Search for the cell housing the specified text and yield its [x, y] center coordinate. 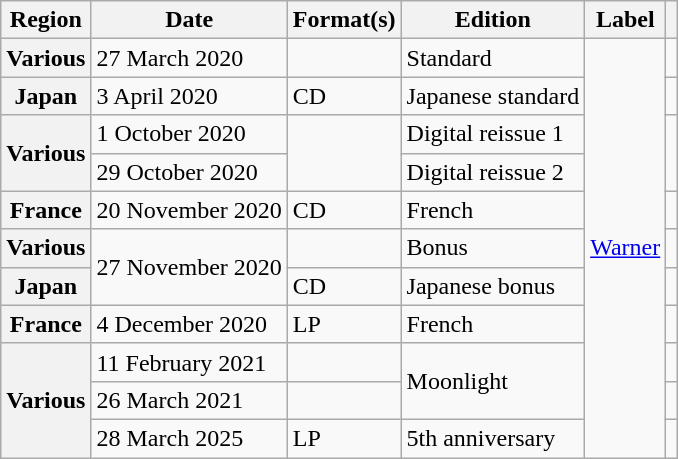
Edition [493, 20]
20 November 2020 [189, 210]
Region [46, 20]
Format(s) [344, 20]
Moonlight [493, 381]
1 October 2020 [189, 134]
11 February 2021 [189, 362]
Warner [626, 248]
Label [626, 20]
27 November 2020 [189, 267]
Standard [493, 58]
Digital reissue 2 [493, 172]
27 March 2020 [189, 58]
Japanese bonus [493, 286]
5th anniversary [493, 438]
Japanese standard [493, 96]
3 April 2020 [189, 96]
Bonus [493, 248]
Date [189, 20]
4 December 2020 [189, 324]
28 March 2025 [189, 438]
26 March 2021 [189, 400]
Digital reissue 1 [493, 134]
29 October 2020 [189, 172]
